Identify which cell holds the provided text, then report its (X, Y) central coordinate. 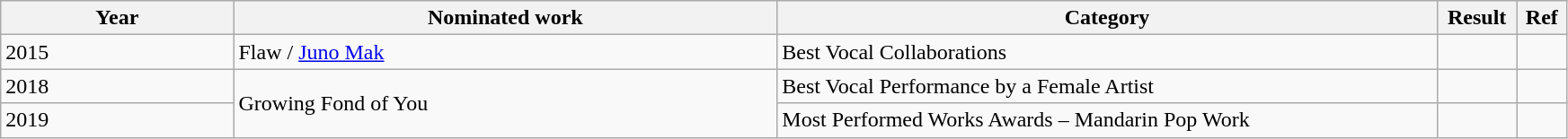
Best Vocal Collaborations (1107, 52)
Ref (1542, 18)
2018 (117, 86)
Nominated work (505, 18)
Flaw / Juno Mak (505, 52)
Growing Fond of You (505, 103)
Year (117, 18)
2015 (117, 52)
Most Performed Works Awards – Mandarin Pop Work (1107, 120)
Result (1477, 18)
2019 (117, 120)
Best Vocal Performance by a Female Artist (1107, 86)
Category (1107, 18)
